Identify which cell holds the provided text, then report its [x, y] central coordinate. 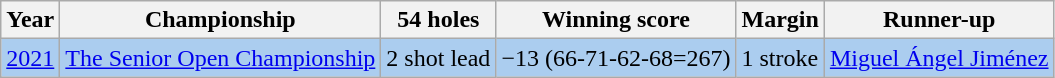
Miguel Ángel Jiménez [939, 58]
1 stroke [780, 58]
Runner-up [939, 20]
The Senior Open Championship [220, 58]
54 holes [438, 20]
−13 (66-71-62-68=267) [616, 58]
2 shot lead [438, 58]
Championship [220, 20]
Winning score [616, 20]
2021 [30, 58]
Margin [780, 20]
Year [30, 20]
